Find where the given text appears and provide that cell's center as (X, Y) coordinate. 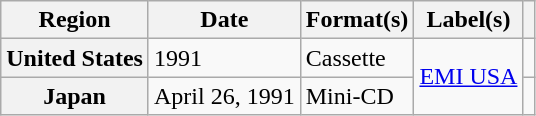
EMI USA (468, 77)
Japan (75, 96)
Cassette (357, 58)
April 26, 1991 (224, 96)
1991 (224, 58)
Mini-CD (357, 96)
Date (224, 20)
Label(s) (468, 20)
Region (75, 20)
United States (75, 58)
Format(s) (357, 20)
